Return the [X, Y] coordinate for the center point of the cell that contains the specified text.  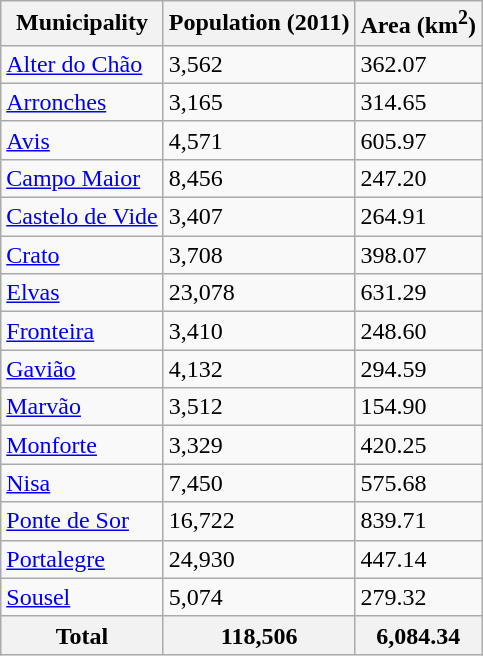
Portalegre [82, 559]
279.32 [418, 597]
Sousel [82, 597]
3,512 [259, 407]
398.07 [418, 255]
4,571 [259, 140]
3,708 [259, 255]
8,456 [259, 178]
Municipality [82, 24]
6,084.34 [418, 635]
420.25 [418, 445]
294.59 [418, 369]
Area (km2) [418, 24]
Elvas [82, 293]
23,078 [259, 293]
5,074 [259, 597]
3,562 [259, 64]
Fronteira [82, 331]
447.14 [418, 559]
575.68 [418, 483]
248.60 [418, 331]
631.29 [418, 293]
118,506 [259, 635]
Population (2011) [259, 24]
247.20 [418, 178]
Crato [82, 255]
Arronches [82, 102]
7,450 [259, 483]
314.65 [418, 102]
Monforte [82, 445]
Avis [82, 140]
Castelo de Vide [82, 217]
16,722 [259, 521]
362.07 [418, 64]
Total [82, 635]
3,407 [259, 217]
3,165 [259, 102]
3,410 [259, 331]
Ponte de Sor [82, 521]
4,132 [259, 369]
Campo Maior [82, 178]
839.71 [418, 521]
Alter do Chão [82, 64]
605.97 [418, 140]
Nisa [82, 483]
264.91 [418, 217]
24,930 [259, 559]
Gavião [82, 369]
Marvão [82, 407]
3,329 [259, 445]
154.90 [418, 407]
